Pinpoint the cell where the given text exists, returning its [x, y] midpoint coordinate. 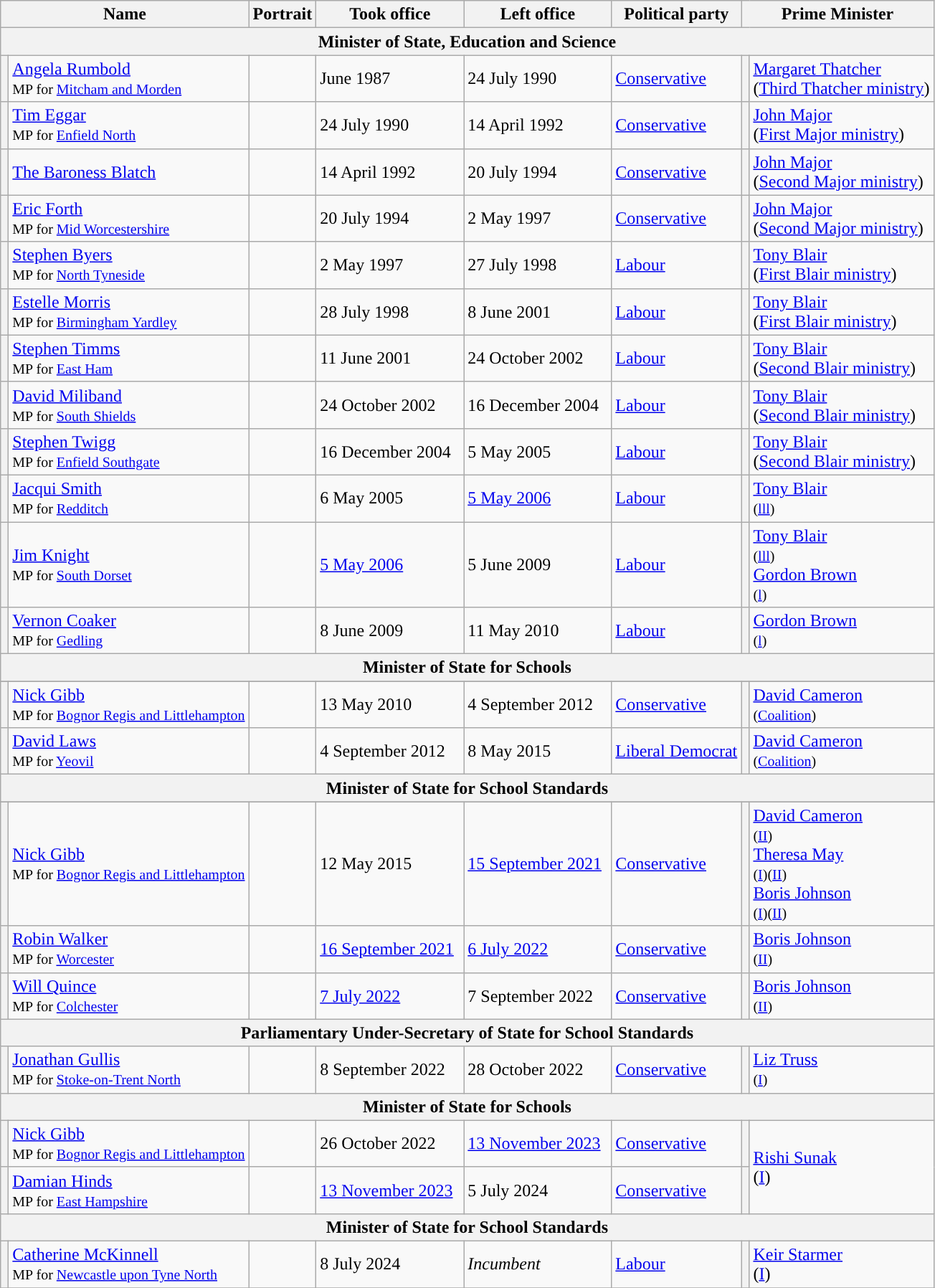
Damian HindsMP for East Hampshire [129, 1190]
Angela RumboldMP for Mitcham and Morden [129, 79]
Will QuinceMP for Colchester [129, 995]
Jonathan GullisMP for Stoke-on-Trent North [129, 1070]
Stephen TwiggMP for Enfield Southgate [129, 452]
5 June 2009 [538, 565]
8 July 2024 [390, 1264]
Prime Minister [837, 14]
David Cameron(II)Theresa May(I)(II)Boris Johnson(I)(II) [842, 863]
David LawsMP for Yeovil [129, 752]
Jacqui SmithMP for Redditch [129, 498]
Incumbent [538, 1264]
Vernon CoakerMP for Gedling [129, 631]
8 September 2022 [390, 1070]
Portrait [283, 14]
5 July 2024 [538, 1190]
6 May 2005 [390, 498]
11 May 2010 [538, 631]
7 July 2022 [390, 995]
Liz Truss(I) [842, 1070]
8 June 2001 [538, 311]
Gordon Brown(l) [842, 631]
Tony Blair(lll) [842, 498]
7 September 2022 [538, 995]
Minister of State, Education and Science [467, 42]
16 September 2021 [390, 950]
Stephen TimmsMP for East Ham [129, 359]
5 May 2005 [538, 452]
June 1987 [390, 79]
8 May 2015 [538, 752]
28 October 2022 [538, 1070]
Name [125, 14]
27 July 1998 [538, 265]
12 May 2015 [390, 863]
John Major(First Major ministry) [842, 125]
The Baroness Blatch [129, 172]
Estelle MorrisMP for Birmingham Yardley [129, 311]
Tim EggarMP for Enfield North [129, 125]
Left office [538, 14]
Jim KnightMP for South Dorset [129, 565]
6 July 2022 [538, 950]
David MilibandMP for South Shields [129, 404]
8 June 2009 [390, 631]
Robin WalkerMP for Worcester [129, 950]
15 September 2021 [538, 863]
Catherine McKinnellMP for Newcastle upon Tyne North [129, 1264]
13 May 2010 [390, 704]
Political party [677, 14]
Keir Starmer(I) [842, 1264]
Tony Blair(lll)Gordon Brown(l) [842, 565]
Eric ForthMP for Mid Worcestershire [129, 218]
Margaret Thatcher(Third Thatcher ministry) [842, 79]
Stephen ByersMP for North Tyneside [129, 265]
26 October 2022 [390, 1143]
11 June 2001 [390, 359]
28 July 1998 [390, 311]
Took office [390, 14]
Liberal Democrat [677, 752]
Parliamentary Under-Secretary of State for School Standards [467, 1033]
Rishi Sunak(I) [842, 1167]
